Extract the [x, y] coordinate from the center of the cell holding the provided text.  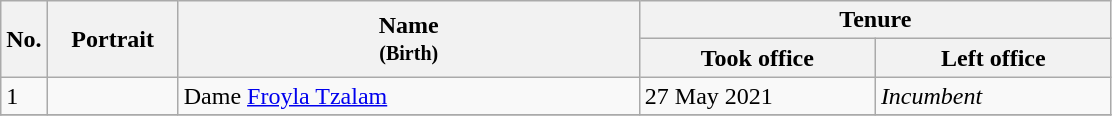
No. [24, 39]
Name(Birth) [408, 39]
Incumbent [993, 96]
Portrait [112, 39]
27 May 2021 [757, 96]
Tenure [875, 20]
1 [24, 96]
Took office [757, 58]
Dame Froyla Tzalam [408, 96]
Left office [993, 58]
